Scan for the cell matching the given text and deliver its (X, Y) coordinate at center. 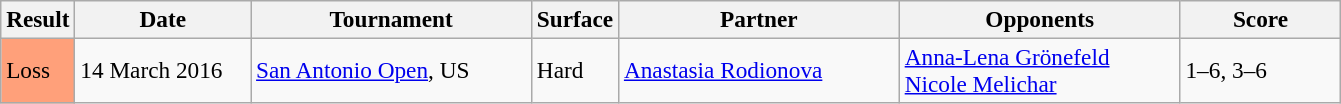
Partner (760, 19)
Hard (574, 70)
1–6, 3–6 (1260, 70)
Score (1260, 19)
Tournament (392, 19)
San Antonio Open, US (392, 70)
Anastasia Rodionova (760, 70)
14 March 2016 (163, 70)
Opponents (1040, 19)
Loss (38, 70)
Date (163, 19)
Surface (574, 19)
Anna-Lena Grönefeld Nicole Melichar (1040, 70)
Result (38, 19)
